Scan for the cell matching the given text and deliver its (X, Y) coordinate at center. 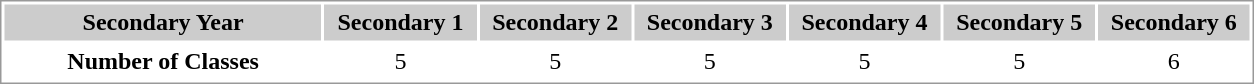
Secondary 3 (710, 22)
Secondary 4 (865, 22)
Secondary 6 (1174, 22)
Secondary 1 (401, 22)
Secondary 5 (1019, 22)
Number of Classes (162, 62)
Secondary Year (162, 22)
6 (1174, 62)
Secondary 2 (555, 22)
